Output the (X, Y) coordinate of the center of the cell containing the given text.  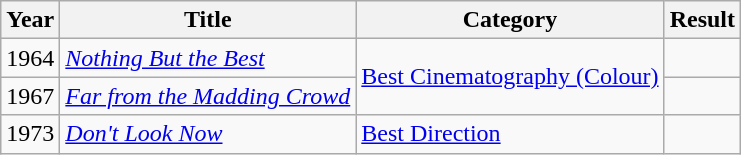
Far from the Madding Crowd (208, 96)
Result (702, 20)
1967 (30, 96)
Category (510, 20)
1973 (30, 134)
1964 (30, 58)
Year (30, 20)
Nothing But the Best (208, 58)
Title (208, 20)
Best Direction (510, 134)
Best Cinematography (Colour) (510, 77)
Don't Look Now (208, 134)
